Search for the cell housing the specified text and yield its (X, Y) center coordinate. 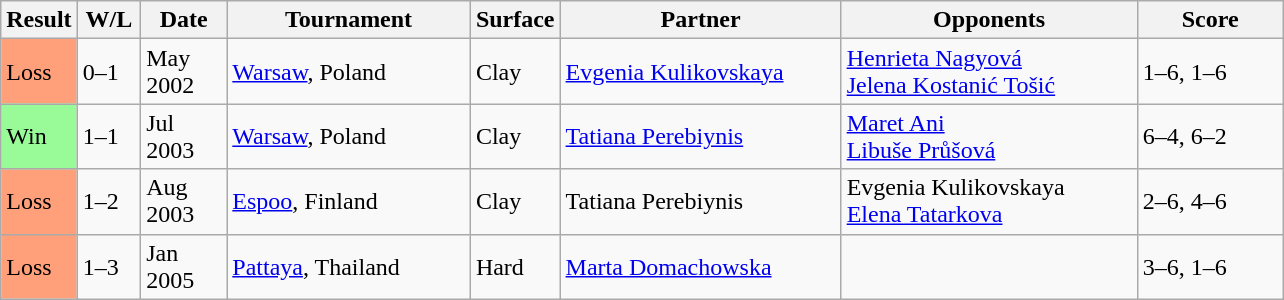
0–1 (109, 72)
1–6, 1–6 (1210, 72)
Surface (515, 20)
Jan 2005 (184, 266)
1–2 (109, 202)
Date (184, 20)
Evgenia Kulikovskaya (700, 72)
Partner (700, 20)
Marta Domachowska (700, 266)
Jul 2003 (184, 136)
Score (1210, 20)
May 2002 (184, 72)
Aug 2003 (184, 202)
Opponents (989, 20)
Tournament (349, 20)
Hard (515, 266)
Espoo, Finland (349, 202)
3–6, 1–6 (1210, 266)
Henrieta Nagyová Jelena Kostanić Tošić (989, 72)
Maret Ani Libuše Průšová (989, 136)
Win (39, 136)
1–1 (109, 136)
1–3 (109, 266)
6–4, 6–2 (1210, 136)
Pattaya, Thailand (349, 266)
Evgenia Kulikovskaya Elena Tatarkova (989, 202)
W/L (109, 20)
2–6, 4–6 (1210, 202)
Result (39, 20)
